Identify which cell holds the provided text, then report its [x, y] central coordinate. 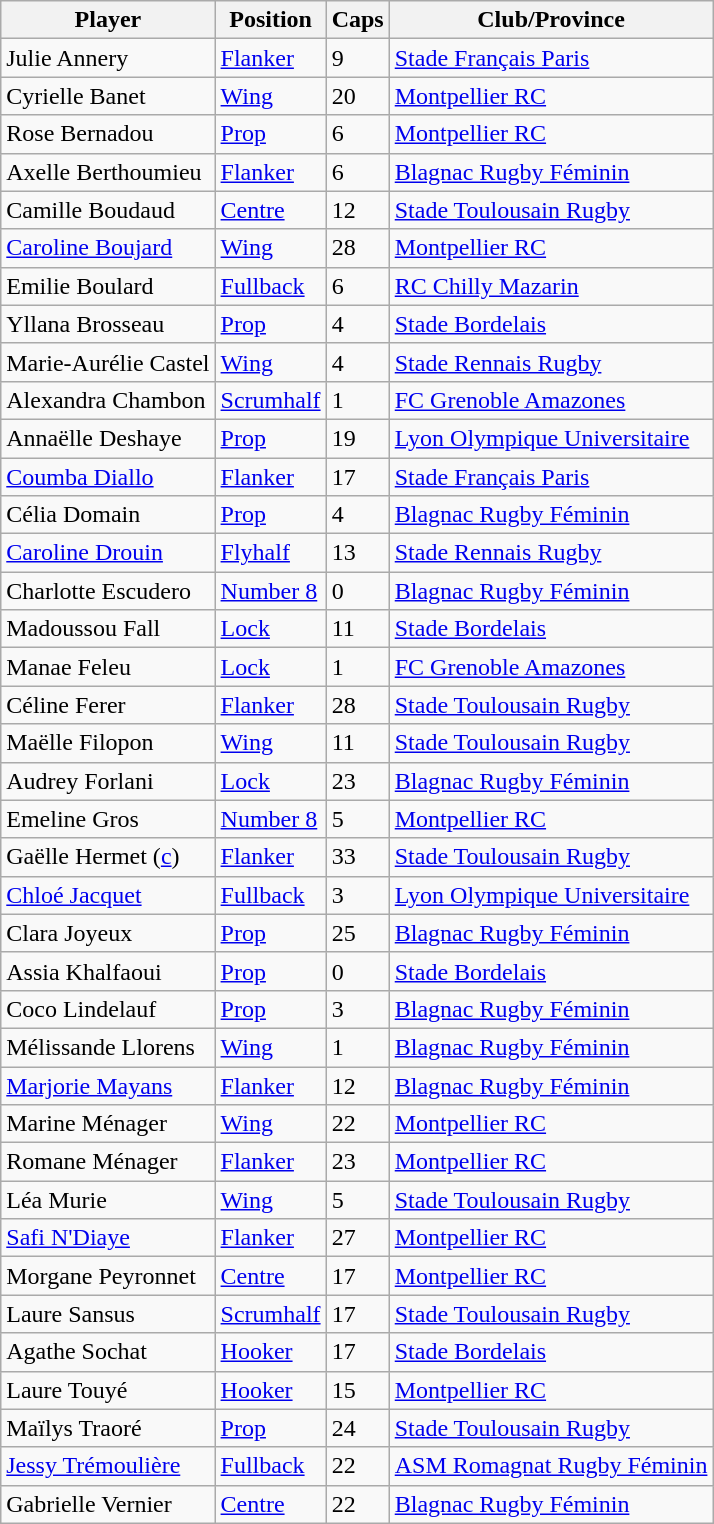
Morgane Peyronnet [108, 1276]
24 [358, 1428]
Annaëlle Deshaye [108, 438]
Marjorie Mayans [108, 1085]
Laure Sansus [108, 1314]
Chloé Jacquet [108, 895]
Emilie Boulard [108, 286]
Célia Domain [108, 515]
Emeline Gros [108, 819]
Maëlle Filopon [108, 743]
25 [358, 933]
Position [270, 20]
27 [358, 1238]
Coco Lindelauf [108, 1009]
Coumba Diallo [108, 477]
Mélissande Llorens [108, 1047]
Léa Murie [108, 1200]
Yllana Brosseau [108, 324]
Club/Province [551, 20]
Assia Khalfaoui [108, 971]
20 [358, 96]
Cyrielle Banet [108, 96]
Caps [358, 20]
Marine Ménager [108, 1124]
Gaëlle Hermet (c) [108, 857]
Safi N'Diaye [108, 1238]
Madoussou Fall [108, 629]
Audrey Forlani [108, 781]
Gabrielle Vernier [108, 1504]
Alexandra Chambon [108, 400]
13 [358, 553]
Jessy Trémoulière [108, 1466]
RC Chilly Mazarin [551, 286]
19 [358, 438]
Caroline Boujard [108, 248]
Manae Feleu [108, 667]
15 [358, 1390]
Agathe Sochat [108, 1352]
Marie-Aurélie Castel [108, 362]
ASM Romagnat Rugby Féminin [551, 1466]
Maïlys Traoré [108, 1428]
Julie Annery [108, 58]
Charlotte Escudero [108, 591]
Laure Touyé [108, 1390]
9 [358, 58]
Axelle Berthoumieu [108, 172]
Rose Bernadou [108, 134]
Camille Boudaud [108, 210]
Caroline Drouin [108, 553]
Clara Joyeux [108, 933]
Player [108, 20]
Céline Ferer [108, 705]
Flyhalf [270, 553]
33 [358, 857]
Romane Ménager [108, 1162]
